Locate the cell with the specified text and output its [X, Y] center coordinate. 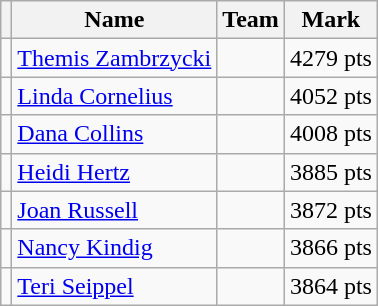
Name [114, 20]
Heidi Hertz [114, 172]
Dana Collins [114, 134]
Team [251, 20]
Themis Zambrzycki [114, 58]
3866 pts [330, 248]
3885 pts [330, 172]
4052 pts [330, 96]
3864 pts [330, 286]
Linda Cornelius [114, 96]
Nancy Kindig [114, 248]
3872 pts [330, 210]
Joan Russell [114, 210]
Teri Seippel [114, 286]
4008 pts [330, 134]
Mark [330, 20]
4279 pts [330, 58]
